Provide the [X, Y] coordinate of the cell's center where the given text is located.  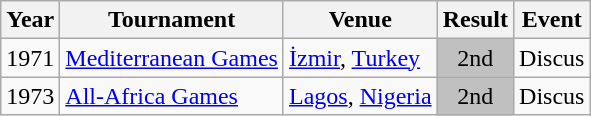
Mediterranean Games [172, 58]
İzmir, Turkey [360, 58]
Year [30, 20]
Tournament [172, 20]
Result [475, 20]
1973 [30, 96]
1971 [30, 58]
All-Africa Games [172, 96]
Lagos, Nigeria [360, 96]
Event [552, 20]
Venue [360, 20]
